Provide the (x, y) coordinate of the cell's center where the given text is located.  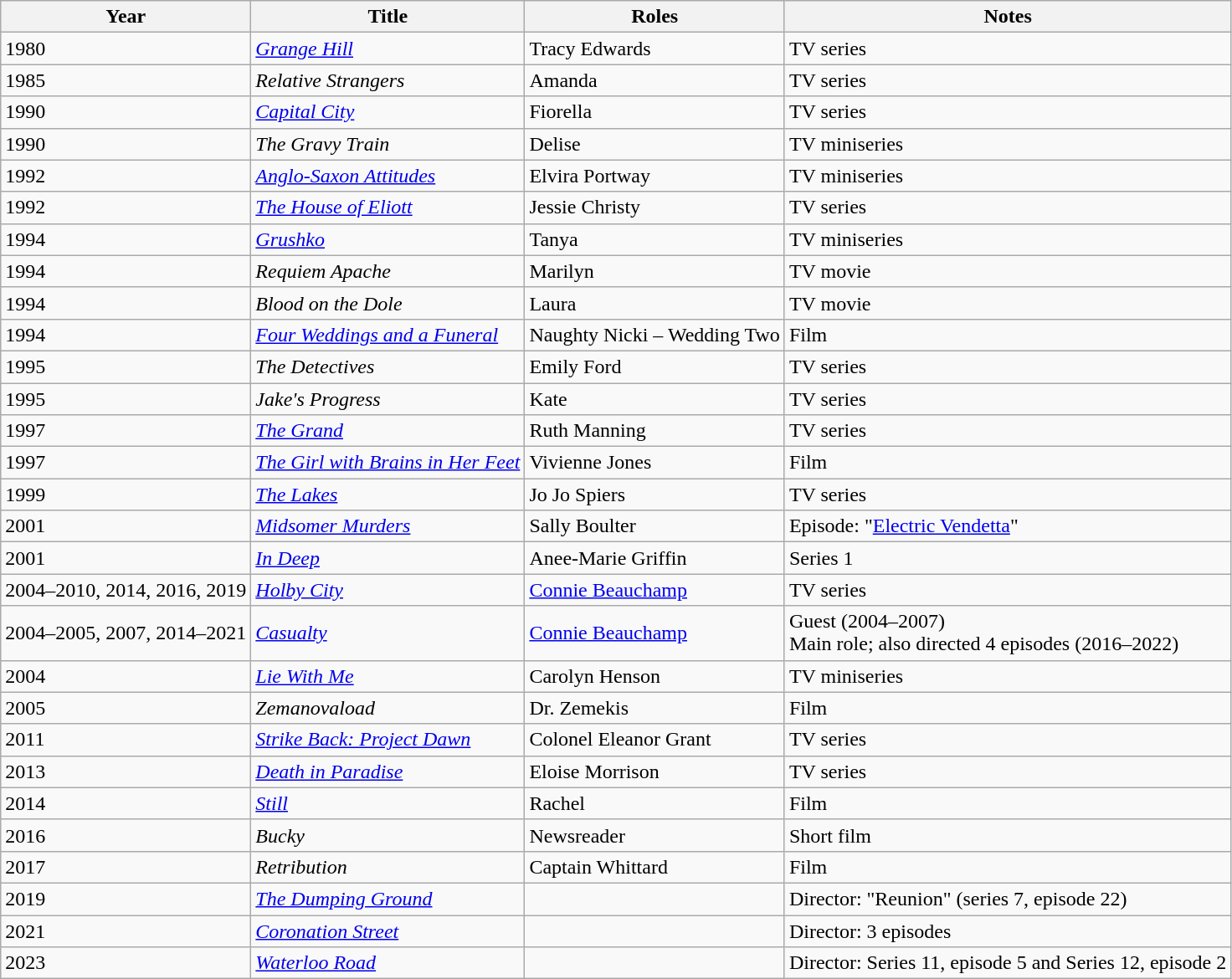
Requiem Apache (388, 271)
2014 (126, 803)
Laura (654, 303)
Midsomer Murders (388, 526)
Waterloo Road (388, 963)
Naughty Nicki – Wedding Two (654, 335)
1999 (126, 495)
The Girl with Brains in Her Feet (388, 463)
1985 (126, 80)
Holby City (388, 590)
Jake's Progress (388, 399)
Colonel Eleanor Grant (654, 740)
2005 (126, 708)
2004 (126, 676)
2019 (126, 899)
The Lakes (388, 495)
Notes (1008, 17)
Director: "Reunion" (series 7, episode 22) (1008, 899)
The Dumping Ground (388, 899)
2013 (126, 771)
2004–2010, 2014, 2016, 2019 (126, 590)
The House of Eliott (388, 208)
Grushko (388, 239)
2023 (126, 963)
Tracy Edwards (654, 49)
Marilyn (654, 271)
Zemanovaload (388, 708)
Death in Paradise (388, 771)
Anglo-Saxon Attitudes (388, 176)
Four Weddings and a Funeral (388, 335)
Dr. Zemekis (654, 708)
The Detectives (388, 366)
2021 (126, 931)
Kate (654, 399)
Relative Strangers (388, 80)
Jo Jo Spiers (654, 495)
Title (388, 17)
Amanda (654, 80)
Tanya (654, 239)
Strike Back: Project Dawn (388, 740)
Jessie Christy (654, 208)
Coronation Street (388, 931)
Blood on the Dole (388, 303)
Bucky (388, 835)
Ruth Manning (654, 431)
Guest (2004–2007)Main role; also directed 4 episodes (2016–2022) (1008, 633)
1980 (126, 49)
Short film (1008, 835)
Episode: "Electric Vendetta" (1008, 526)
Director: Series 11, episode 5 and Series 12, episode 2 (1008, 963)
Emily Ford (654, 366)
Newsreader (654, 835)
Director: 3 episodes (1008, 931)
Elvira Portway (654, 176)
Still (388, 803)
Anee-Marie Griffin (654, 558)
2011 (126, 740)
Rachel (654, 803)
The Grand (388, 431)
Lie With Me (388, 676)
The Gravy Train (388, 144)
Retribution (388, 867)
Roles (654, 17)
Year (126, 17)
Eloise Morrison (654, 771)
Grange Hill (388, 49)
Capital City (388, 112)
Delise (654, 144)
2017 (126, 867)
Fiorella (654, 112)
Series 1 (1008, 558)
Captain Whittard (654, 867)
Casualty (388, 633)
Sally Boulter (654, 526)
Carolyn Henson (654, 676)
2004–2005, 2007, 2014–2021 (126, 633)
In Deep (388, 558)
Vivienne Jones (654, 463)
2016 (126, 835)
